Provide the (X, Y) coordinate of the cell's center where the given text is located.  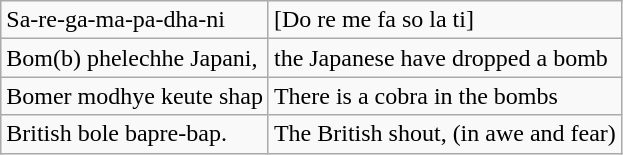
There is a cobra in the bombs (444, 96)
Bomer modhye keute shap (135, 96)
the Japanese have dropped a bomb (444, 58)
The British shout, (in awe and fear) (444, 134)
British bole bapre-bap. (135, 134)
Sa-re-ga-ma-pa-dha-ni (135, 20)
[Do re me fa so la ti] (444, 20)
Bom(b) phelechhe Japani, (135, 58)
